Find where the given text appears and provide that cell's center as (X, Y) coordinate. 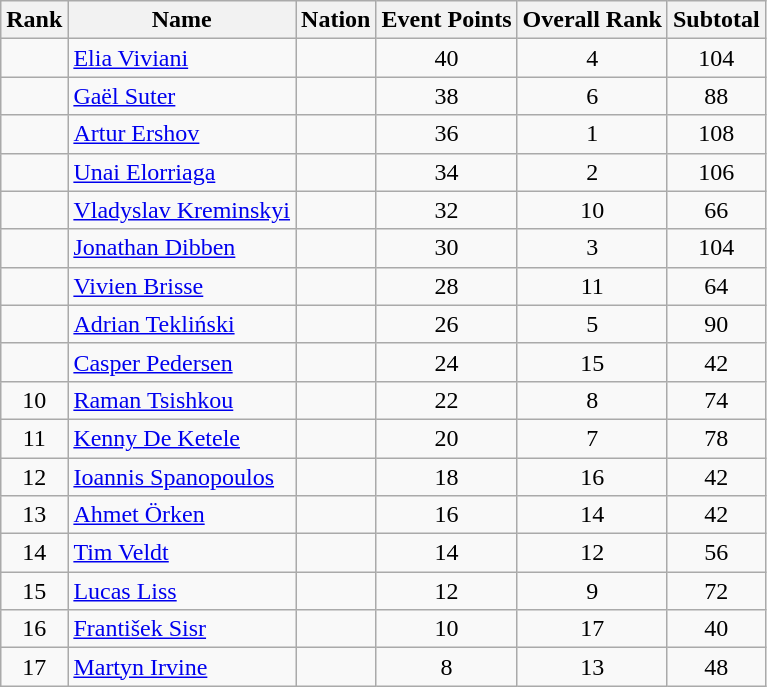
Name (182, 20)
Raman Tsishkou (182, 400)
Tim Veldt (182, 553)
90 (716, 324)
108 (716, 134)
56 (716, 553)
Lucas Liss (182, 591)
5 (592, 324)
Ahmet Örken (182, 515)
9 (592, 591)
2 (592, 172)
64 (716, 286)
Overall Rank (592, 20)
3 (592, 248)
4 (592, 58)
30 (446, 248)
36 (446, 134)
74 (716, 400)
František Sisr (182, 629)
1 (592, 134)
Casper Pedersen (182, 362)
Adrian Tekliński (182, 324)
Unai Elorriaga (182, 172)
88 (716, 96)
78 (716, 438)
Kenny De Ketele (182, 438)
72 (716, 591)
Artur Ershov (182, 134)
Martyn Irvine (182, 667)
Gaël Suter (182, 96)
24 (446, 362)
34 (446, 172)
Nation (336, 20)
Subtotal (716, 20)
Jonathan Dibben (182, 248)
Elia Viviani (182, 58)
Vivien Brisse (182, 286)
26 (446, 324)
18 (446, 477)
Vladyslav Kreminskyi (182, 210)
22 (446, 400)
38 (446, 96)
66 (716, 210)
7 (592, 438)
32 (446, 210)
48 (716, 667)
106 (716, 172)
28 (446, 286)
Ioannis Spanopoulos (182, 477)
Rank (34, 20)
Event Points (446, 20)
20 (446, 438)
6 (592, 96)
